Return the [X, Y] coordinate for the center point of the cell that contains the specified text.  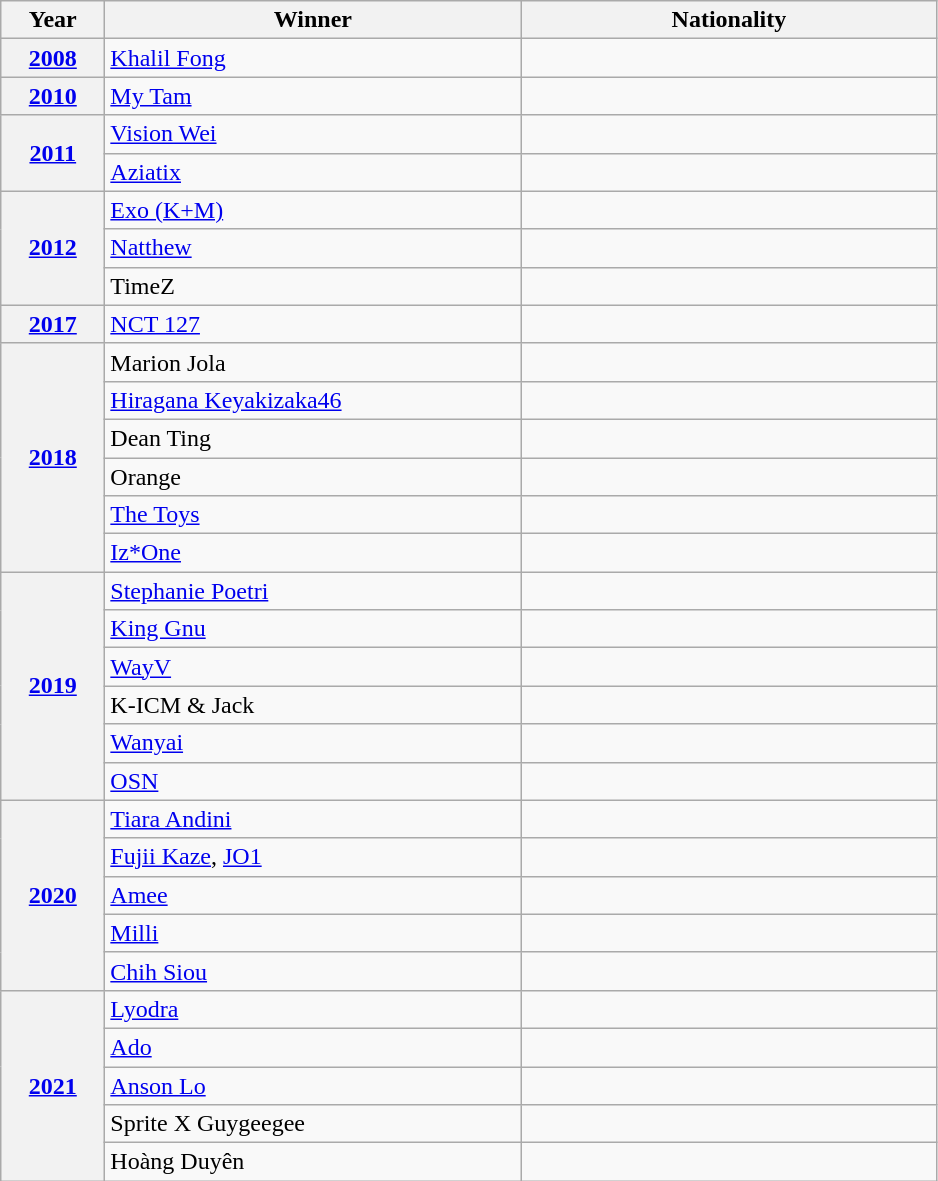
Lyodra [313, 1009]
Tiara Andini [313, 819]
Sprite X Guygeegee [313, 1124]
OSN [313, 781]
Year [53, 20]
Nationality [729, 20]
2010 [53, 96]
Dean Ting [313, 438]
2011 [53, 153]
Wanyai [313, 743]
WayV [313, 667]
King Gnu [313, 629]
Winner [313, 20]
Hiragana Keyakizaka46 [313, 400]
Anson Lo [313, 1085]
Khalil Fong [313, 58]
Natthew [313, 248]
Fujii Kaze, JO1 [313, 857]
Marion Jola [313, 362]
My Tam [313, 96]
Amee [313, 895]
Chih Siou [313, 971]
Ado [313, 1047]
Stephanie Poetri [313, 591]
2017 [53, 324]
NCT 127 [313, 324]
Exo (K+M) [313, 210]
Vision Wei [313, 134]
Orange [313, 477]
2008 [53, 58]
2020 [53, 895]
Aziatix [313, 172]
K-ICM & Jack [313, 705]
2012 [53, 248]
TimeZ [313, 286]
2018 [53, 457]
Milli [313, 933]
Iz*One [313, 553]
Hoàng Duyên [313, 1162]
2021 [53, 1085]
2019 [53, 686]
The Toys [313, 515]
